Output the [x, y] coordinate of the center of the cell containing the given text.  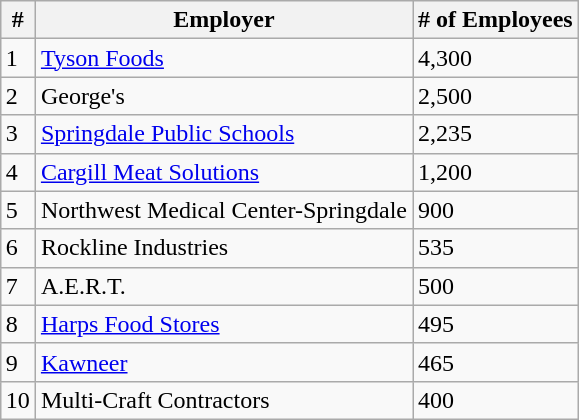
# of Employees [496, 20]
Springdale Public Schools [224, 134]
400 [496, 400]
500 [496, 286]
Cargill Meat Solutions [224, 172]
9 [18, 362]
A.E.R.T. [224, 286]
535 [496, 248]
5 [18, 210]
4,300 [496, 58]
3 [18, 134]
1 [18, 58]
Harps Food Stores [224, 324]
465 [496, 362]
6 [18, 248]
# [18, 20]
900 [496, 210]
Northwest Medical Center-Springdale [224, 210]
George's [224, 96]
10 [18, 400]
8 [18, 324]
2,500 [496, 96]
495 [496, 324]
Multi-Craft Contractors [224, 400]
Kawneer [224, 362]
2,235 [496, 134]
2 [18, 96]
Tyson Foods [224, 58]
7 [18, 286]
Rockline Industries [224, 248]
4 [18, 172]
Employer [224, 20]
1,200 [496, 172]
